Determine the [x, y] coordinate at the center of the cell enclosing the given text.  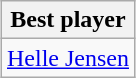
Helle Jensen [68, 58]
Best player [68, 20]
